Provide the [x, y] coordinate of the cell's center where the given text is located.  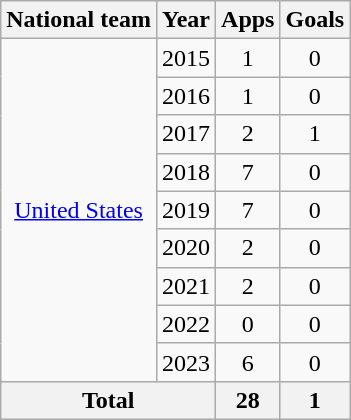
Total [108, 400]
2022 [186, 324]
Goals [315, 20]
6 [248, 362]
2021 [186, 286]
Apps [248, 20]
2018 [186, 172]
2015 [186, 58]
National team [79, 20]
28 [248, 400]
2017 [186, 134]
2020 [186, 248]
Year [186, 20]
2016 [186, 96]
United States [79, 210]
2019 [186, 210]
2023 [186, 362]
